Extract the (X, Y) coordinate from the center of the cell holding the provided text.  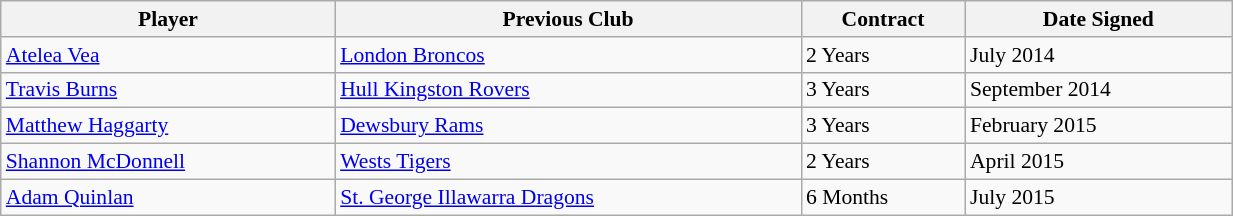
St. George Illawarra Dragons (568, 197)
6 Months (883, 197)
Adam Quinlan (168, 197)
Player (168, 19)
September 2014 (1098, 90)
Shannon McDonnell (168, 162)
February 2015 (1098, 126)
July 2015 (1098, 197)
Hull Kingston Rovers (568, 90)
Travis Burns (168, 90)
Previous Club (568, 19)
April 2015 (1098, 162)
Matthew Haggarty (168, 126)
Dewsbury Rams (568, 126)
Wests Tigers (568, 162)
Atelea Vea (168, 55)
Date Signed (1098, 19)
London Broncos (568, 55)
July 2014 (1098, 55)
Contract (883, 19)
